For the text-containing cell, return its midpoint in [X, Y] coordinate format. 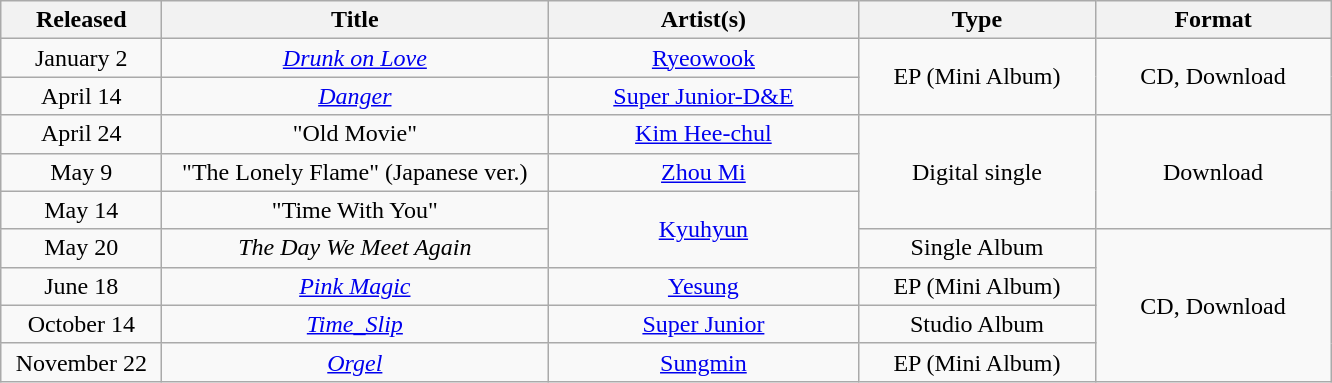
"Time With You" [355, 210]
May 9 [82, 172]
Format [1213, 20]
May 20 [82, 248]
April 24 [82, 134]
Super Junior [704, 324]
Sungmin [704, 362]
Kim Hee-chul [704, 134]
Studio Album [977, 324]
January 2 [82, 58]
Time_Slip [355, 324]
May 14 [82, 210]
Artist(s) [704, 20]
"The Lonely Flame" (Japanese ver.) [355, 172]
Single Album [977, 248]
Orgel [355, 362]
Released [82, 20]
Danger [355, 96]
Pink Magic [355, 286]
"Old Movie" [355, 134]
Ryeowook [704, 58]
The Day We Meet Again [355, 248]
November 22 [82, 362]
Download [1213, 172]
Title [355, 20]
June 18 [82, 286]
October 14 [82, 324]
Type [977, 20]
Zhou Mi [704, 172]
Kyuhyun [704, 229]
Drunk on Love [355, 58]
Digital single [977, 172]
Super Junior-D&E [704, 96]
April 14 [82, 96]
Yesung [704, 286]
